Determine the (X, Y) coordinate at the center of the cell enclosing the given text.  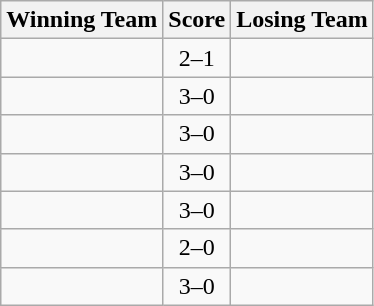
2–0 (197, 248)
Winning Team (82, 20)
Losing Team (302, 20)
2–1 (197, 58)
Score (197, 20)
